Locate the cell with the specified text and output its (X, Y) center coordinate. 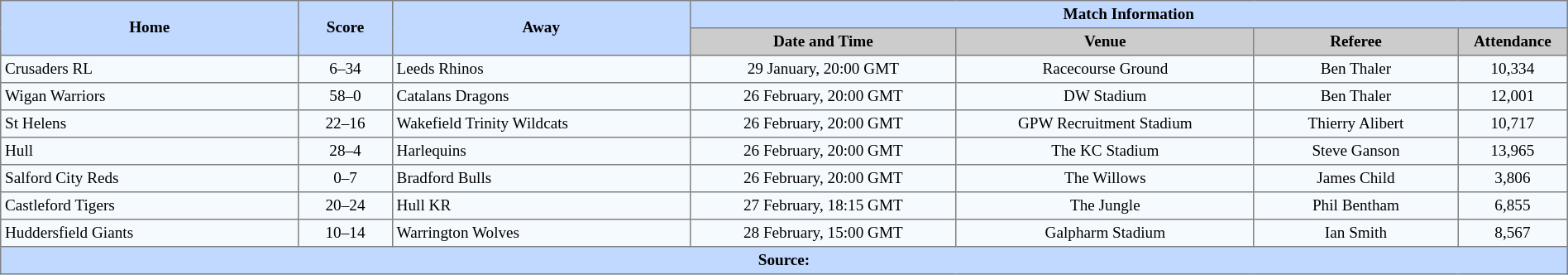
10–14 (346, 234)
Source: (784, 260)
The Jungle (1105, 205)
Racecourse Ground (1105, 70)
Steve Ganson (1355, 151)
22–16 (346, 124)
Bradford Bulls (541, 179)
Thierry Alibert (1355, 124)
DW Stadium (1105, 96)
12,001 (1513, 96)
The Willows (1105, 179)
Galpharm Stadium (1105, 234)
Wakefield Trinity Wildcats (541, 124)
13,965 (1513, 151)
3,806 (1513, 179)
Salford City Reds (150, 179)
6–34 (346, 70)
Venue (1105, 41)
Catalans Dragons (541, 96)
Attendance (1513, 41)
28 February, 15:00 GMT (823, 234)
28–4 (346, 151)
Harlequins (541, 151)
Score (346, 28)
James Child (1355, 179)
Ian Smith (1355, 234)
8,567 (1513, 234)
0–7 (346, 179)
Hull (150, 151)
Warrington Wolves (541, 234)
Crusaders RL (150, 70)
29 January, 20:00 GMT (823, 70)
20–24 (346, 205)
Hull KR (541, 205)
10,334 (1513, 70)
Date and Time (823, 41)
58–0 (346, 96)
Wigan Warriors (150, 96)
Castleford Tigers (150, 205)
Match Information (1128, 15)
10,717 (1513, 124)
6,855 (1513, 205)
Leeds Rhinos (541, 70)
St Helens (150, 124)
The KC Stadium (1105, 151)
GPW Recruitment Stadium (1105, 124)
Huddersfield Giants (150, 234)
Referee (1355, 41)
27 February, 18:15 GMT (823, 205)
Home (150, 28)
Away (541, 28)
Phil Bentham (1355, 205)
